Identify which cell holds the provided text, then report its (x, y) central coordinate. 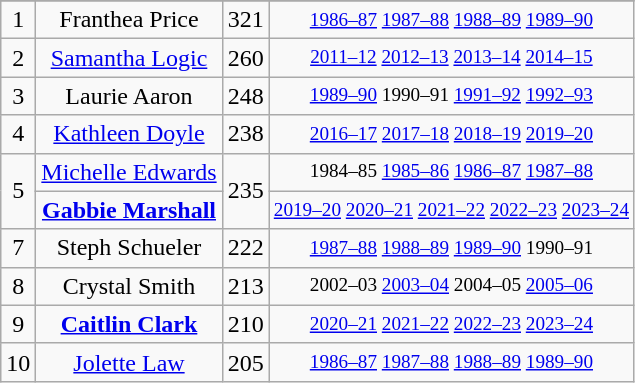
321 (246, 20)
1987–88 1988–89 1989–90 1990–91 (451, 248)
1984–85 1985–86 1986–87 1987–88 (451, 172)
2011–12 2012–13 2013–14 2014–15 (451, 58)
Steph Schueler (129, 248)
Franthea Price (129, 20)
238 (246, 134)
10 (18, 362)
Gabbie Marshall (129, 210)
Samantha Logic (129, 58)
222 (246, 248)
Caitlin Clark (129, 324)
1 (18, 20)
2002–03 2003–04 2004–05 2005–06 (451, 286)
210 (246, 324)
Michelle Edwards (129, 172)
7 (18, 248)
8 (18, 286)
260 (246, 58)
4 (18, 134)
Jolette Law (129, 362)
3 (18, 96)
2 (18, 58)
9 (18, 324)
Crystal Smith (129, 286)
Laurie Aaron (129, 96)
2016–17 2017–18 2018–19 2019–20 (451, 134)
1989–90 1990–91 1991–92 1992–93 (451, 96)
213 (246, 286)
205 (246, 362)
Kathleen Doyle (129, 134)
235 (246, 191)
248 (246, 96)
2020–21 2021–22 2022–23 2023–24 (451, 324)
5 (18, 191)
2019–20 2020–21 2021–22 2022–23 2023–24 (451, 210)
